Determine the (X, Y) coordinate at the center of the cell enclosing the given text.  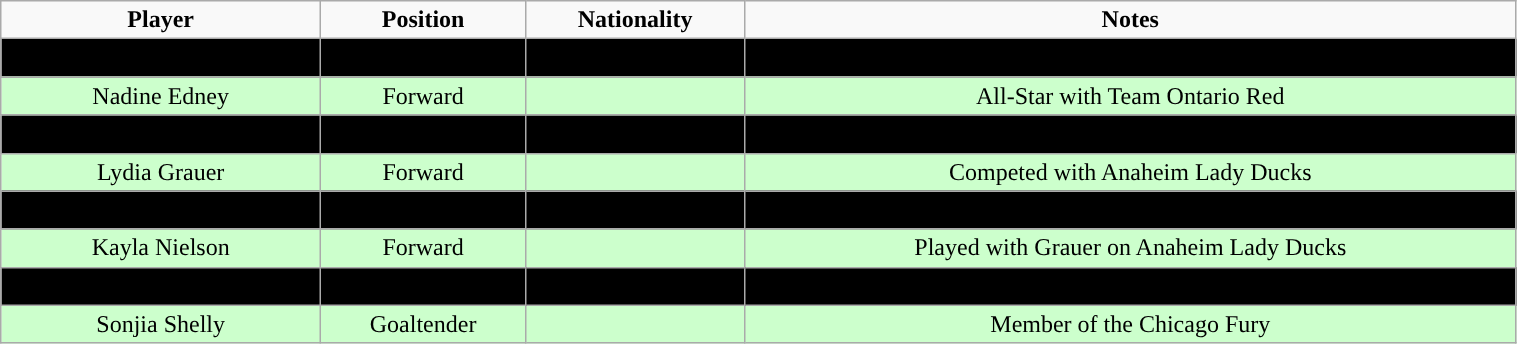
Defense (424, 134)
Played for Cambridge Jr. Rivulettes (1130, 134)
Played for North Country Ice Storm (1130, 58)
Member of Team New Zealand U18 (1130, 210)
Sonjia Shelly (161, 324)
Allison Compeau (161, 58)
Competed with Anaheim Lady Ducks (1130, 172)
Kayla Nielson (161, 248)
Amanda McClure (161, 134)
Member of the Chicago Fury (1130, 324)
Third Recruit from Anaheim Lady Ducks (1130, 286)
Player (161, 20)
Lydia Grauer (161, 172)
All-Star with Team Ontario Red (1130, 96)
Position (424, 20)
Notes (1130, 20)
Played with Grauer on Anaheim Lady Ducks (1130, 248)
Justine Reyes (161, 286)
Nationality (636, 20)
Nadine Edney (161, 96)
Grace Harrison (161, 210)
